Scan for the cell matching the given text and deliver its (x, y) coordinate at center. 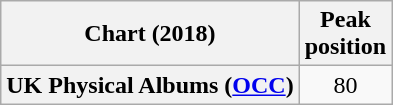
80 (345, 85)
Peakposition (345, 34)
UK Physical Albums (OCC) (150, 85)
Chart (2018) (150, 34)
